Return the (x, y) coordinate for the center point of the cell that contains the specified text.  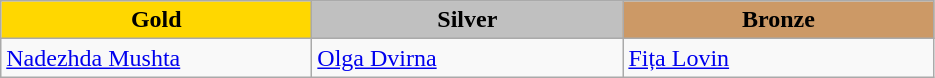
Silver (468, 20)
Nadezhda Mushta (156, 58)
Olga Dvirna (468, 58)
Fița Lovin (778, 58)
Gold (156, 20)
Bronze (778, 20)
